Find where the given text appears and provide that cell's center as (x, y) coordinate. 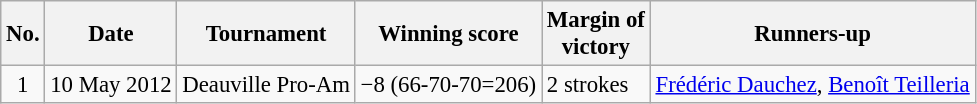
Tournament (266, 34)
10 May 2012 (111, 85)
Runners-up (812, 34)
No. (23, 34)
Winning score (448, 34)
Deauville Pro-Am (266, 85)
Frédéric Dauchez, Benoît Teilleria (812, 85)
Margin ofvictory (596, 34)
1 (23, 85)
2 strokes (596, 85)
−8 (66-70-70=206) (448, 85)
Date (111, 34)
